Find where the given text appears and provide that cell's center as (x, y) coordinate. 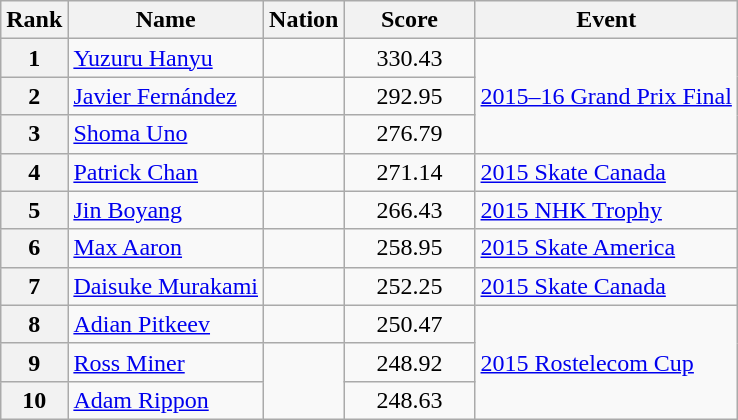
2 (34, 96)
271.14 (410, 172)
7 (34, 286)
Max Aaron (166, 248)
1 (34, 58)
252.25 (410, 286)
9 (34, 362)
248.92 (410, 362)
330.43 (410, 58)
Nation (304, 20)
Adian Pitkeev (166, 324)
3 (34, 134)
10 (34, 400)
Adam Rippon (166, 400)
Jin Boyang (166, 210)
Score (410, 20)
Name (166, 20)
Javier Fernández (166, 96)
266.43 (410, 210)
4 (34, 172)
Patrick Chan (166, 172)
2015 NHK Trophy (606, 210)
2015 Rostelecom Cup (606, 362)
2015–16 Grand Prix Final (606, 96)
Ross Miner (166, 362)
276.79 (410, 134)
6 (34, 248)
Shoma Uno (166, 134)
248.63 (410, 400)
Daisuke Murakami (166, 286)
8 (34, 324)
Rank (34, 20)
Event (606, 20)
5 (34, 210)
292.95 (410, 96)
258.95 (410, 248)
2015 Skate America (606, 248)
Yuzuru Hanyu (166, 58)
250.47 (410, 324)
